Output the [X, Y] coordinate of the center of the cell containing the given text.  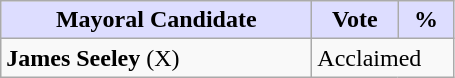
Mayoral Candidate [156, 20]
% [426, 20]
Acclaimed [383, 58]
James Seeley (X) [156, 58]
Vote [355, 20]
